Identify which cell holds the provided text, then report its [x, y] central coordinate. 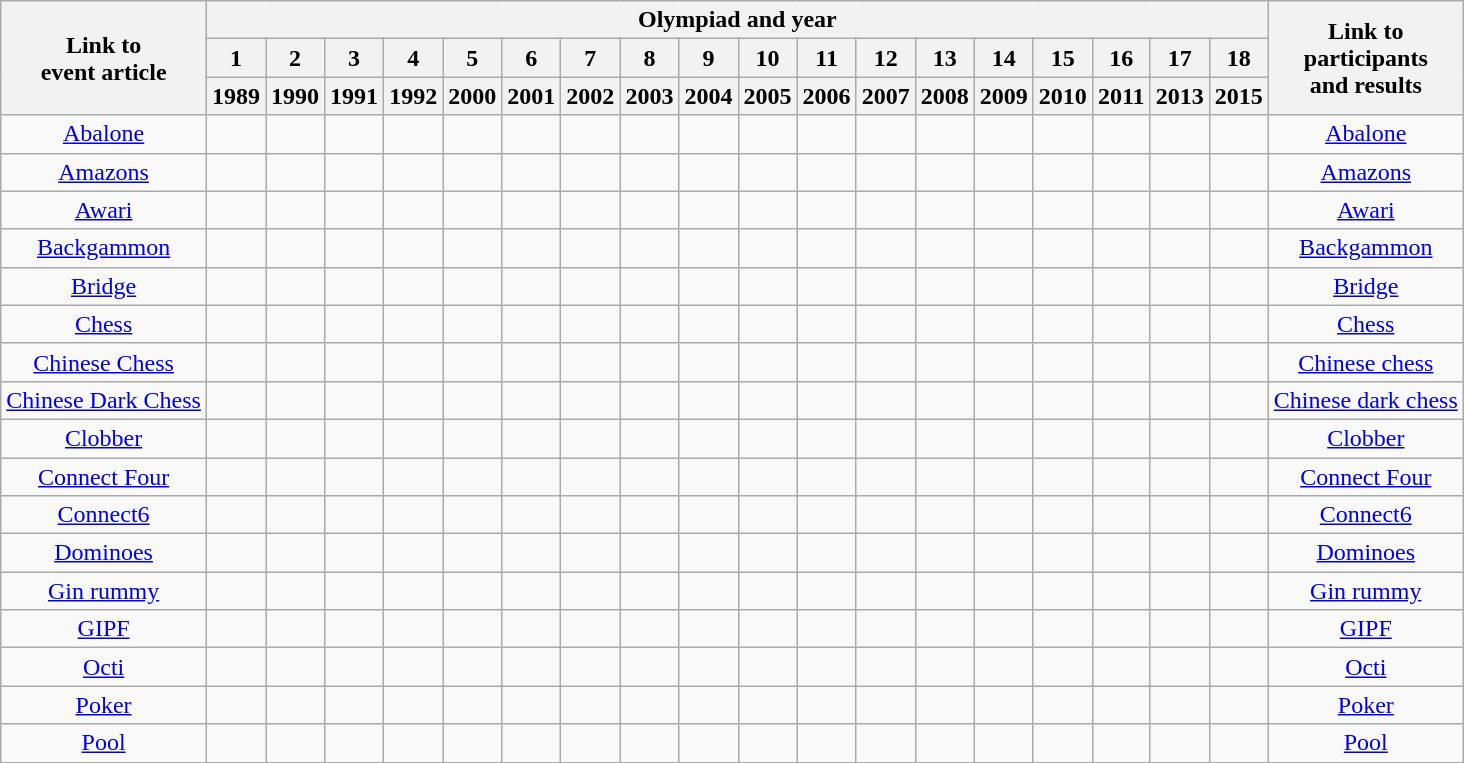
Chinese chess [1366, 362]
2004 [708, 96]
2005 [768, 96]
10 [768, 58]
8 [650, 58]
1991 [354, 96]
2 [296, 58]
18 [1238, 58]
2002 [590, 96]
2009 [1004, 96]
2013 [1180, 96]
Chinese Chess [104, 362]
Olympiad and year [737, 20]
2015 [1238, 96]
1989 [236, 96]
2011 [1121, 96]
4 [414, 58]
17 [1180, 58]
6 [532, 58]
2010 [1062, 96]
1990 [296, 96]
13 [944, 58]
16 [1121, 58]
2006 [826, 96]
Chinese Dark Chess [104, 400]
2007 [886, 96]
2003 [650, 96]
11 [826, 58]
9 [708, 58]
12 [886, 58]
1 [236, 58]
15 [1062, 58]
7 [590, 58]
3 [354, 58]
2001 [532, 96]
1992 [414, 96]
Link toevent article [104, 58]
2008 [944, 96]
14 [1004, 58]
Link toparticipantsand results [1366, 58]
2000 [472, 96]
Chinese dark chess [1366, 400]
5 [472, 58]
